Provide the (x, y) coordinate of the cell's center where the given text is located.  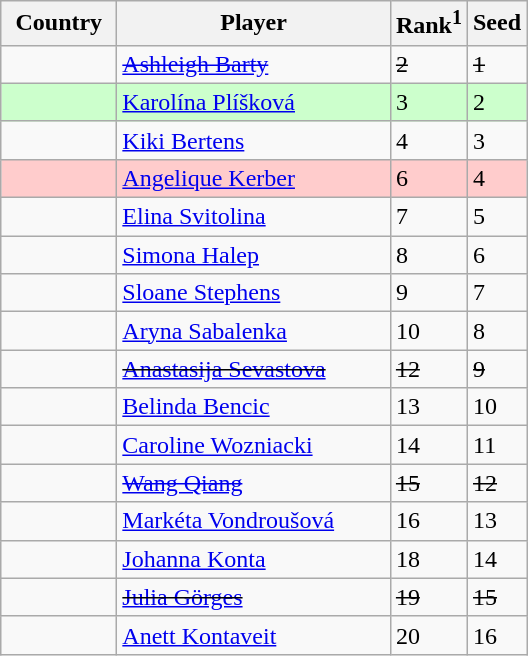
Julia Görges (254, 597)
Kiki Bertens (254, 140)
Rank1 (428, 24)
Country (59, 24)
1 (496, 64)
5 (496, 217)
Caroline Wozniacki (254, 445)
Karolína Plíšková (254, 102)
Elina Svitolina (254, 217)
Ashleigh Barty (254, 64)
Wang Qiang (254, 483)
Sloane Stephens (254, 293)
Player (254, 24)
20 (428, 635)
11 (496, 445)
Seed (496, 24)
Anett Kontaveit (254, 635)
Angelique Kerber (254, 178)
Aryna Sabalenka (254, 331)
19 (428, 597)
Johanna Konta (254, 559)
18 (428, 559)
Belinda Bencic (254, 407)
Simona Halep (254, 255)
Anastasija Sevastova (254, 369)
Markéta Vondroušová (254, 521)
